Scan for the cell matching the given text and deliver its [x, y] coordinate at center. 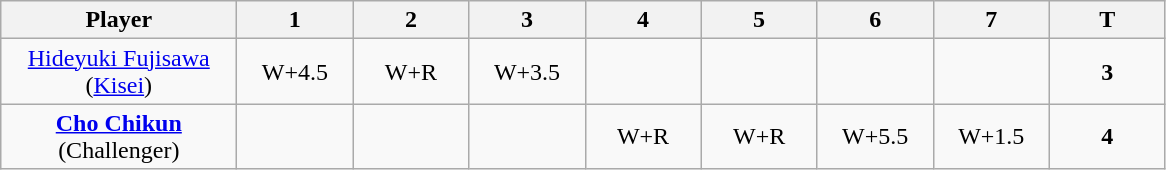
W+3.5 [527, 72]
Hideyuki Fujisawa (Kisei) [119, 72]
W+1.5 [991, 136]
6 [875, 20]
T [1107, 20]
1 [295, 20]
W+5.5 [875, 136]
7 [991, 20]
Player [119, 20]
2 [411, 20]
5 [759, 20]
W+4.5 [295, 72]
Cho Chikun (Challenger) [119, 136]
